Find where the given text appears and provide that cell's center as [X, Y] coordinate. 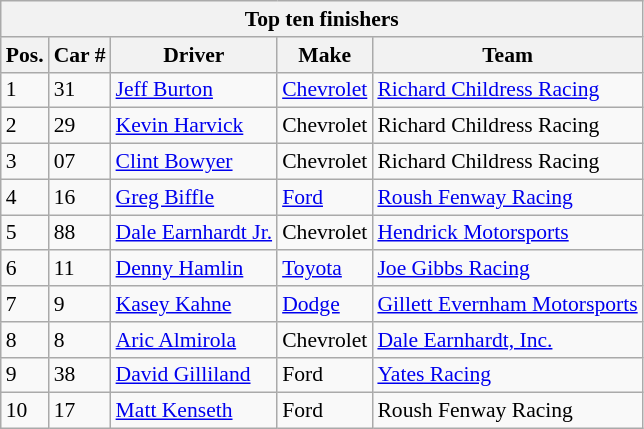
10 [25, 411]
Joe Gibbs Racing [507, 269]
2 [25, 126]
Matt Kenseth [194, 411]
Kasey Kahne [194, 304]
38 [80, 375]
1 [25, 90]
Dodge [324, 304]
Toyota [324, 269]
29 [80, 126]
11 [80, 269]
Denny Hamlin [194, 269]
Top ten finishers [322, 19]
David Gilliland [194, 375]
4 [25, 197]
Kevin Harvick [194, 126]
Hendrick Motorsports [507, 233]
16 [80, 197]
88 [80, 233]
Dale Earnhardt, Inc. [507, 340]
07 [80, 162]
Team [507, 55]
6 [25, 269]
Dale Earnhardt Jr. [194, 233]
Greg Biffle [194, 197]
Car # [80, 55]
5 [25, 233]
Clint Bowyer [194, 162]
31 [80, 90]
Driver [194, 55]
3 [25, 162]
17 [80, 411]
Pos. [25, 55]
Jeff Burton [194, 90]
Make [324, 55]
Gillett Evernham Motorsports [507, 304]
Aric Almirola [194, 340]
Yates Racing [507, 375]
7 [25, 304]
